Output the (x, y) coordinate of the center of the cell containing the given text.  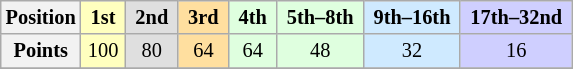
2nd (152, 17)
5th–8th (320, 17)
16 (516, 51)
Position (41, 17)
9th–16th (412, 17)
80 (152, 51)
Points (41, 51)
100 (104, 51)
48 (320, 51)
3rd (203, 17)
17th–32nd (516, 17)
4th (253, 17)
32 (412, 51)
1st (104, 17)
